Locate the cell with the specified text and output its (X, Y) center coordinate. 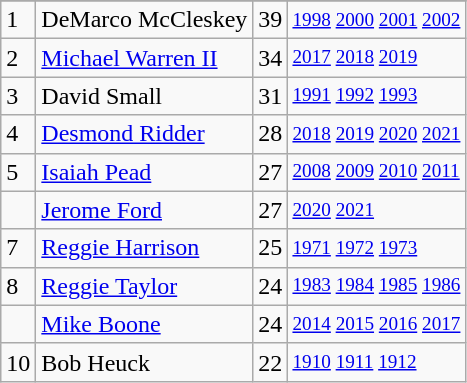
8 (18, 286)
1 (18, 20)
Michael Warren II (144, 58)
2008 2009 2010 2011 (376, 172)
31 (270, 96)
22 (270, 362)
1991 1992 1993 (376, 96)
2017 2018 2019 (376, 58)
1998 2000 2001 2002 (376, 20)
25 (270, 248)
Desmond Ridder (144, 134)
10 (18, 362)
Reggie Harrison (144, 248)
2014 2015 2016 2017 (376, 324)
Jerome Ford (144, 210)
DeMarco McCleskey (144, 20)
34 (270, 58)
Bob Heuck (144, 362)
7 (18, 248)
Reggie Taylor (144, 286)
Mike Boone (144, 324)
5 (18, 172)
Isaiah Pead (144, 172)
1983 1984 1985 1986 (376, 286)
2 (18, 58)
1910 1911 1912 (376, 362)
39 (270, 20)
2018 2019 2020 2021 (376, 134)
3 (18, 96)
David Small (144, 96)
28 (270, 134)
4 (18, 134)
2020 2021 (376, 210)
1971 1972 1973 (376, 248)
